Search for the cell housing the specified text and yield its [X, Y] center coordinate. 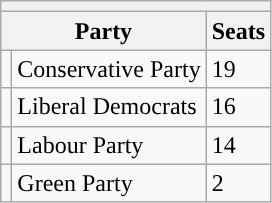
2 [238, 183]
Seats [238, 31]
16 [238, 107]
Liberal Democrats [109, 107]
19 [238, 69]
Green Party [109, 183]
14 [238, 145]
Labour Party [109, 145]
Conservative Party [109, 69]
Party [104, 31]
